Locate the cell with the specified text and output its (X, Y) center coordinate. 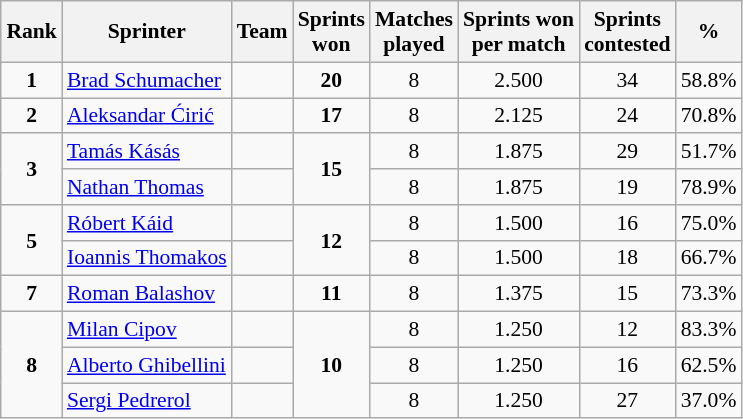
Tamás Kásás (147, 152)
37.0% (709, 401)
Milan Cipov (147, 330)
73.3% (709, 294)
Aleksandar Ćirić (147, 116)
70.8% (709, 116)
66.7% (709, 258)
11 (332, 294)
Roman Balashov (147, 294)
78.9% (709, 187)
3 (32, 170)
17 (332, 116)
62.5% (709, 365)
20 (332, 80)
Ioannis Thomakos (147, 258)
24 (627, 116)
29 (627, 152)
27 (627, 401)
Róbert Káid (147, 223)
18 (627, 258)
Sergi Pedrerol (147, 401)
34 (627, 80)
Team (262, 32)
Sprintscontested (627, 32)
10 (332, 366)
75.0% (709, 223)
% (709, 32)
Rank (32, 32)
2.125 (518, 116)
2.500 (518, 80)
58.8% (709, 80)
19 (627, 187)
7 (32, 294)
83.3% (709, 330)
Matchesplayed (414, 32)
Brad Schumacher (147, 80)
Nathan Thomas (147, 187)
1.375 (518, 294)
Sprints wonper match (518, 32)
Sprinter (147, 32)
5 (32, 240)
Sprintswon (332, 32)
51.7% (709, 152)
1 (32, 80)
2 (32, 116)
Alberto Ghibellini (147, 365)
